Detect which cell encompasses the target text, then output its [x, y] center coordinate. 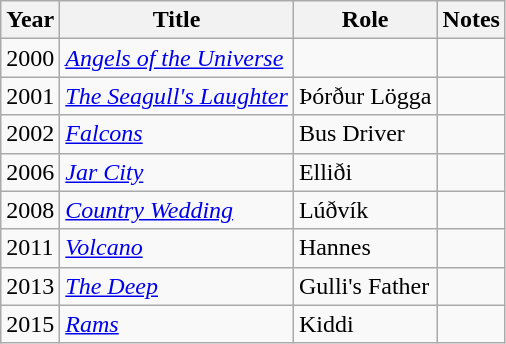
Volcano [177, 248]
Notes [471, 20]
2000 [30, 58]
2008 [30, 210]
Falcons [177, 134]
Angels of the Universe [177, 58]
Rams [177, 324]
Elliði [365, 172]
Gulli's Father [365, 286]
Hannes [365, 248]
Country Wedding [177, 210]
2006 [30, 172]
Jar City [177, 172]
Lúðvík [365, 210]
Kiddi [365, 324]
2001 [30, 96]
2002 [30, 134]
Bus Driver [365, 134]
2011 [30, 248]
Þórður Lögga [365, 96]
2015 [30, 324]
Role [365, 20]
Title [177, 20]
The Seagull's Laughter [177, 96]
The Deep [177, 286]
Year [30, 20]
2013 [30, 286]
